Determine the (X, Y) coordinate at the center of the cell enclosing the given text.  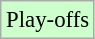
Play-offs (48, 20)
